Search for the cell housing the specified text and yield its [x, y] center coordinate. 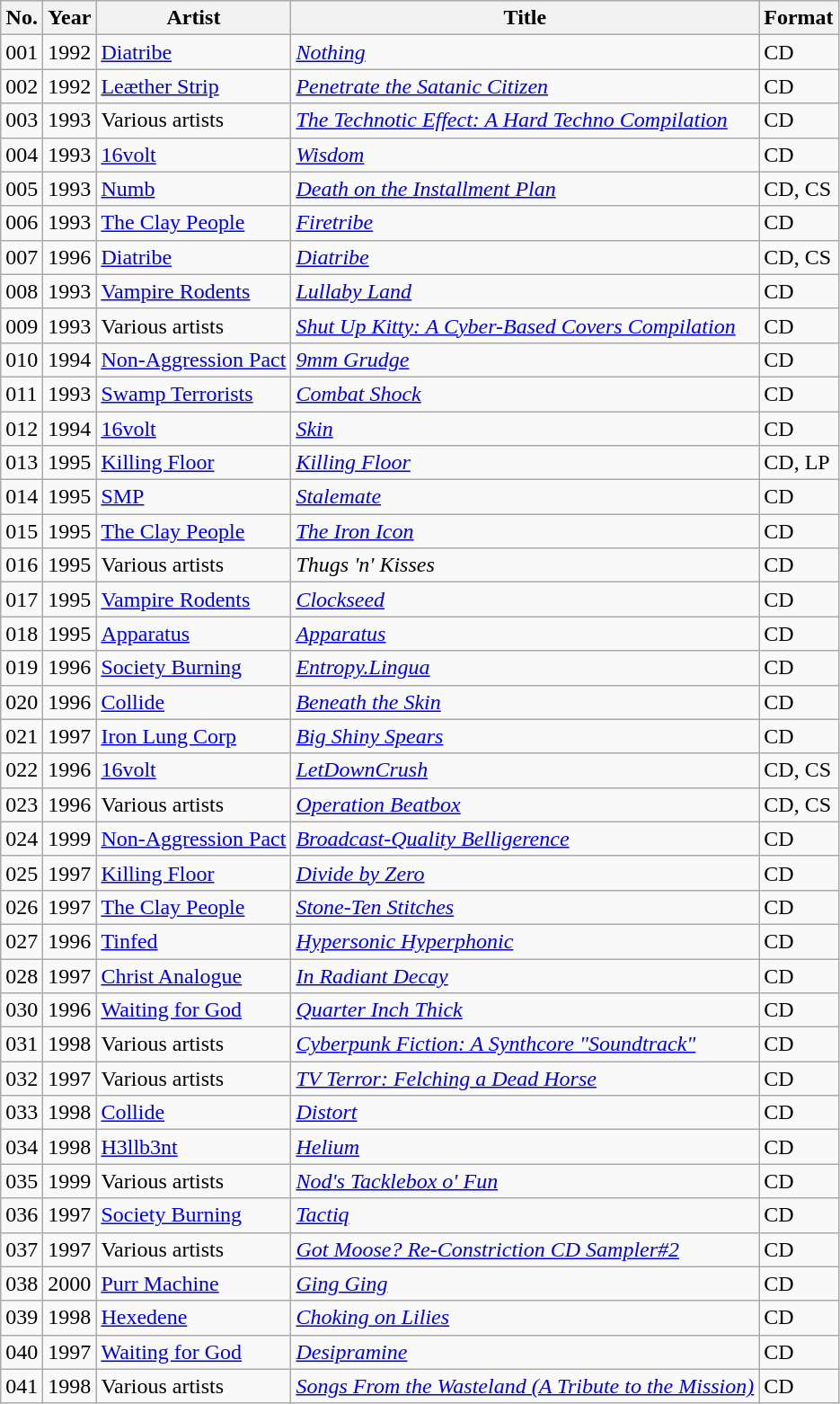
006 [22, 223]
021 [22, 736]
022 [22, 770]
028 [22, 975]
039 [22, 1318]
014 [22, 497]
011 [22, 394]
026 [22, 907]
Iron Lung Corp [194, 736]
005 [22, 189]
003 [22, 120]
Purr Machine [194, 1284]
Swamp Terrorists [194, 394]
Broadcast-Quality Belligerence [525, 839]
Beneath the Skin [525, 702]
Big Shiny Spears [525, 736]
Stalemate [525, 497]
Songs From the Wasteland (A Tribute to the Mission) [525, 1386]
Hypersonic Hyperphonic [525, 941]
Artist [194, 18]
Entropy.Lingua [525, 668]
025 [22, 873]
004 [22, 155]
Skin [525, 429]
013 [22, 463]
033 [22, 1113]
040 [22, 1352]
Desipramine [525, 1352]
No. [22, 18]
The Technotic Effect: A Hard Techno Compilation [525, 120]
Death on the Installment Plan [525, 189]
9mm Grudge [525, 360]
Hexedene [194, 1318]
Tactiq [525, 1215]
Divide by Zero [525, 873]
Firetribe [525, 223]
034 [22, 1147]
Christ Analogue [194, 975]
Wisdom [525, 155]
Numb [194, 189]
Format [799, 18]
035 [22, 1181]
Nothing [525, 52]
001 [22, 52]
TV Terror: Felching a Dead Horse [525, 1079]
036 [22, 1215]
Operation Beatbox [525, 804]
Year [70, 18]
Cyberpunk Fiction: A Synthcore "Soundtrack" [525, 1044]
LetDownCrush [525, 770]
H3llb3nt [194, 1147]
032 [22, 1079]
SMP [194, 497]
CD, LP [799, 463]
027 [22, 941]
Clockseed [525, 600]
Ging Ging [525, 1284]
037 [22, 1249]
008 [22, 291]
017 [22, 600]
Helium [525, 1147]
2000 [70, 1284]
019 [22, 668]
030 [22, 1010]
002 [22, 86]
041 [22, 1386]
Got Moose? Re-Constriction CD Sampler#2 [525, 1249]
Stone-Ten Stitches [525, 907]
016 [22, 565]
012 [22, 429]
015 [22, 531]
Title [525, 18]
024 [22, 839]
038 [22, 1284]
Nod's Tacklebox o' Fun [525, 1181]
Quarter Inch Thick [525, 1010]
009 [22, 325]
031 [22, 1044]
Leæther Strip [194, 86]
Combat Shock [525, 394]
007 [22, 257]
Choking on Lilies [525, 1318]
023 [22, 804]
In Radiant Decay [525, 975]
020 [22, 702]
Tinfed [194, 941]
Distort [525, 1113]
The Iron Icon [525, 531]
010 [22, 360]
Thugs 'n' Kisses [525, 565]
Shut Up Kitty: A Cyber-Based Covers Compilation [525, 325]
Penetrate the Satanic Citizen [525, 86]
Lullaby Land [525, 291]
018 [22, 634]
